Return (X, Y) of the center of cell containing provided text 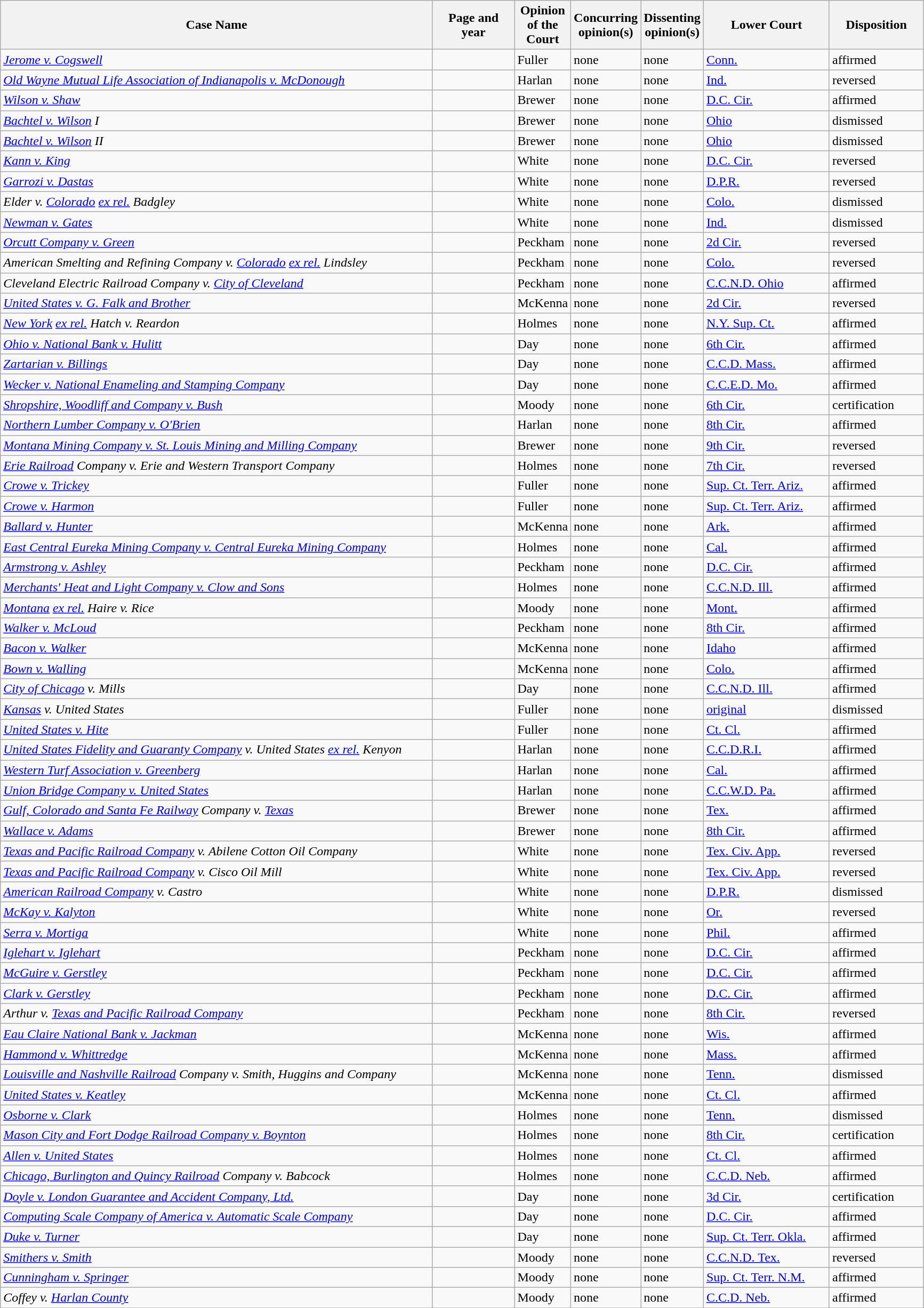
Dissenting opinion(s) (672, 25)
Sup. Ct. Terr. N.M. (766, 1278)
Bachtel v. Wilson I (216, 121)
Texas and Pacific Railroad Company v. Abilene Cotton Oil Company (216, 851)
McKay v. Kalyton (216, 912)
Bown v. Walling (216, 669)
Jerome v. Cogswell (216, 60)
United States v. G. Falk and Brother (216, 303)
Shropshire, Woodliff and Company v. Bush (216, 405)
C.C.N.D. Tex. (766, 1257)
Page and year (473, 25)
Ohio v. National Bank v. Hulitt (216, 344)
East Central Eureka Mining Company v. Central Eureka Mining Company (216, 547)
Kansas v. United States (216, 709)
Mass. (766, 1054)
9th Cir. (766, 445)
Tex. (766, 811)
Northern Lumber Company v. O'Brien (216, 425)
Chicago, Burlington and Quincy Railroad Company v. Babcock (216, 1176)
American Railroad Company v. Castro (216, 892)
City of Chicago v. Mills (216, 689)
Kann v. King (216, 161)
C.C.E.D. Mo. (766, 384)
Montana ex rel. Haire v. Rice (216, 607)
Or. (766, 912)
Concurring opinion(s) (606, 25)
Mont. (766, 607)
Bacon v. Walker (216, 648)
Western Turf Association v. Greenberg (216, 770)
Clark v. Gerstley (216, 993)
Hammond v. Whittredge (216, 1054)
3d Cir. (766, 1196)
Computing Scale Company of America v. Automatic Scale Company (216, 1216)
Coffey v. Harlan County (216, 1298)
Texas and Pacific Railroad Company v. Cisco Oil Mill (216, 871)
Case Name (216, 25)
Iglehart v. Iglehart (216, 953)
Allen v. United States (216, 1155)
Gulf, Colorado and Santa Fe Railway Company v. Texas (216, 811)
Lower Court (766, 25)
New York ex rel. Hatch v. Reardon (216, 324)
original (766, 709)
Armstrong v. Ashley (216, 567)
United States v. Hite (216, 729)
C.C.D.R.I. (766, 750)
C.C.D. Mass. (766, 364)
Wilson v. Shaw (216, 100)
Montana Mining Company v. St. Louis Mining and Milling Company (216, 445)
United States v. Keatley (216, 1095)
N.Y. Sup. Ct. (766, 324)
Arthur v. Texas and Pacific Railroad Company (216, 1014)
Crowe v. Harmon (216, 506)
Opinion of the Court (543, 25)
Union Bridge Company v. United States (216, 790)
Mason City and Fort Dodge Railroad Company v. Boynton (216, 1135)
Cunningham v. Springer (216, 1278)
Zartarian v. Billings (216, 364)
Crowe v. Trickey (216, 486)
Smithers v. Smith (216, 1257)
C.C.W.D. Pa. (766, 790)
Doyle v. London Guarantee and Accident Company, Ltd. (216, 1196)
Wis. (766, 1034)
Elder v. Colorado ex rel. Badgley (216, 202)
Ballard v. Hunter (216, 526)
McGuire v. Gerstley (216, 973)
Serra v. Mortiga (216, 933)
Wecker v. National Enameling and Stamping Company (216, 384)
Sup. Ct. Terr. Okla. (766, 1237)
Merchants' Heat and Light Company v. Clow and Sons (216, 587)
Duke v. Turner (216, 1237)
Osborne v. Clark (216, 1115)
Old Wayne Mutual Life Association of Indianapolis v. McDonough (216, 80)
Disposition (876, 25)
Eau Claire National Bank v. Jackman (216, 1034)
Erie Railroad Company v. Erie and Western Transport Company (216, 466)
United States Fidelity and Guaranty Company v. United States ex rel. Kenyon (216, 750)
Idaho (766, 648)
Wallace v. Adams (216, 831)
7th Cir. (766, 466)
Newman v. Gates (216, 222)
Bachtel v. Wilson II (216, 141)
C.C.N.D. Ohio (766, 283)
Garrozi v. Dastas (216, 181)
Cleveland Electric Railroad Company v. City of Cleveland (216, 283)
Ark. (766, 526)
Phil. (766, 933)
Orcutt Company v. Green (216, 242)
American Smelting and Refining Company v. Colorado ex rel. Lindsley (216, 262)
Conn. (766, 60)
Walker v. McLoud (216, 628)
Louisville and Nashville Railroad Company v. Smith, Huggins and Company (216, 1074)
